Capture the cell that displays the provided text and extract its (X, Y) central coordinate. 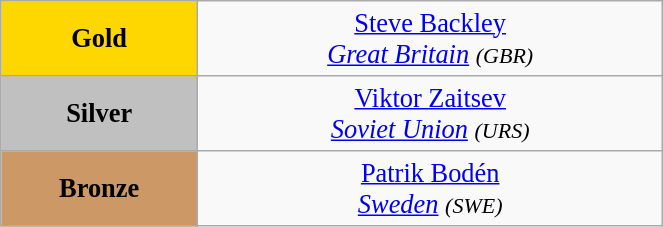
Viktor ZaitsevSoviet Union (URS) (430, 112)
Silver (100, 112)
Steve BackleyGreat Britain (GBR) (430, 38)
Gold (100, 38)
Bronze (100, 188)
Patrik BodénSweden (SWE) (430, 188)
